Provide the [x, y] coordinate of the cell's center where the given text is located.  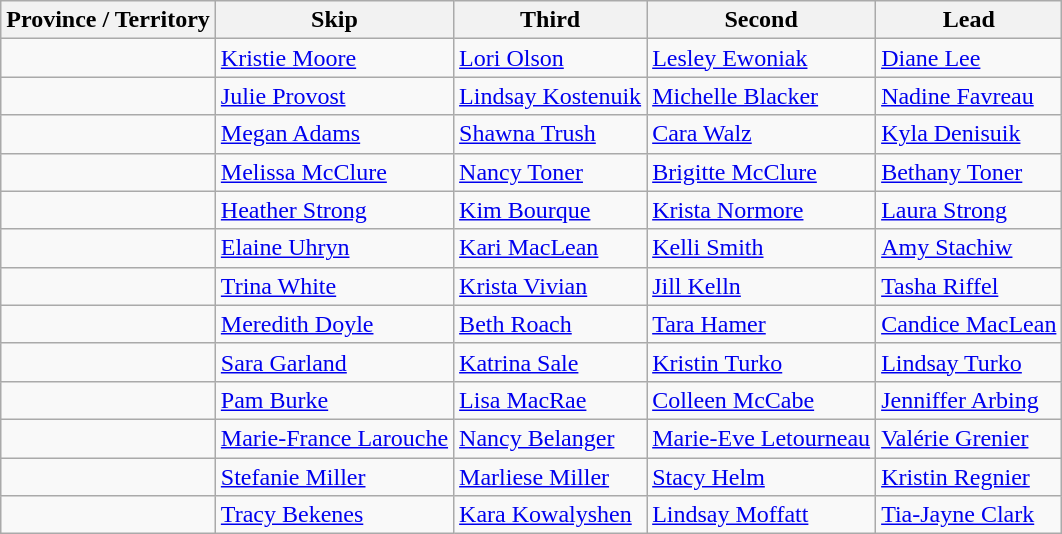
Kyla Denisuik [969, 134]
Kim Bourque [550, 210]
Lindsay Kostenuik [550, 96]
Julie Provost [334, 96]
Beth Roach [550, 324]
Lead [969, 20]
Laura Strong [969, 210]
Tasha Riffel [969, 286]
Nadine Favreau [969, 96]
Tara Hamer [762, 324]
Cara Walz [762, 134]
Kristie Moore [334, 58]
Tia-Jayne Clark [969, 515]
Trina White [334, 286]
Katrina Sale [550, 362]
Kelli Smith [762, 248]
Nancy Toner [550, 172]
Krista Normore [762, 210]
Brigitte McClure [762, 172]
Kristin Turko [762, 362]
Jenniffer Arbing [969, 400]
Sara Garland [334, 362]
Melissa McClure [334, 172]
Shawna Trush [550, 134]
Marie-Eve Letourneau [762, 438]
Heather Strong [334, 210]
Third [550, 20]
Lisa MacRae [550, 400]
Elaine Uhryn [334, 248]
Kristin Regnier [969, 477]
Krista Vivian [550, 286]
Nancy Belanger [550, 438]
Valérie Grenier [969, 438]
Tracy Bekenes [334, 515]
Kara Kowalyshen [550, 515]
Diane Lee [969, 58]
Province / Territory [108, 20]
Colleen McCabe [762, 400]
Michelle Blacker [762, 96]
Megan Adams [334, 134]
Marliese Miller [550, 477]
Skip [334, 20]
Stefanie Miller [334, 477]
Pam Burke [334, 400]
Jill Kelln [762, 286]
Lori Olson [550, 58]
Stacy Helm [762, 477]
Marie-France Larouche [334, 438]
Lindsay Moffatt [762, 515]
Lindsay Turko [969, 362]
Second [762, 20]
Candice MacLean [969, 324]
Kari MacLean [550, 248]
Meredith Doyle [334, 324]
Lesley Ewoniak [762, 58]
Amy Stachiw [969, 248]
Bethany Toner [969, 172]
